Return (x, y) of the center of cell containing provided text 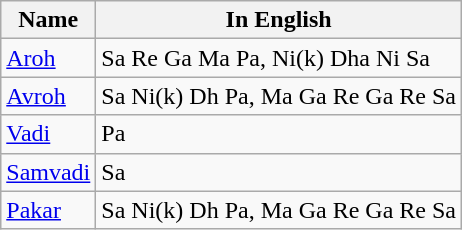
Name (48, 20)
Aroh (48, 58)
In English (279, 20)
Sa (279, 172)
Avroh (48, 96)
Vadi (48, 134)
Pa (279, 134)
Pakar (48, 210)
Samvadi (48, 172)
Sa Re Ga Ma Pa, Ni(k) Dha Ni Sa (279, 58)
